Search for the cell housing the specified text and yield its (X, Y) center coordinate. 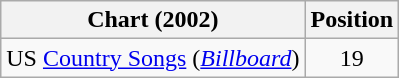
Position (352, 20)
Chart (2002) (153, 20)
US Country Songs (Billboard) (153, 58)
19 (352, 58)
